Identify which cell holds the provided text, then report its [X, Y] central coordinate. 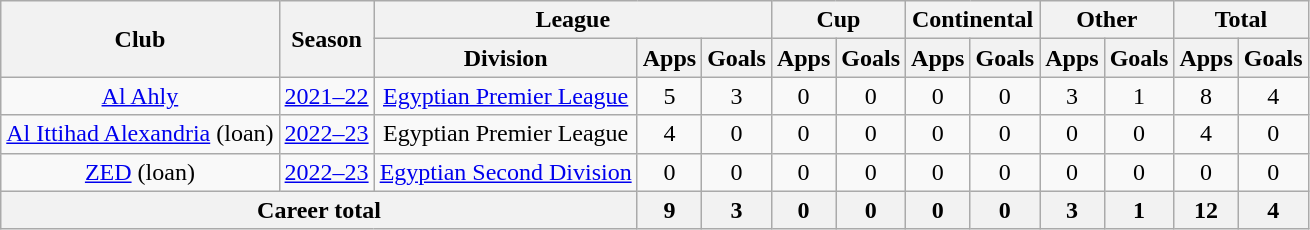
League [572, 20]
Club [140, 39]
Season [326, 39]
Continental [973, 20]
Total [1241, 20]
Al Ittihad Alexandria (loan) [140, 134]
Division [506, 58]
Egyptian Second Division [506, 172]
Al Ahly [140, 96]
5 [669, 96]
Cup [838, 20]
Career total [319, 210]
9 [669, 210]
2021–22 [326, 96]
8 [1206, 96]
Other [1107, 20]
ZED (loan) [140, 172]
12 [1206, 210]
